Search for the cell housing the specified text and yield its (x, y) center coordinate. 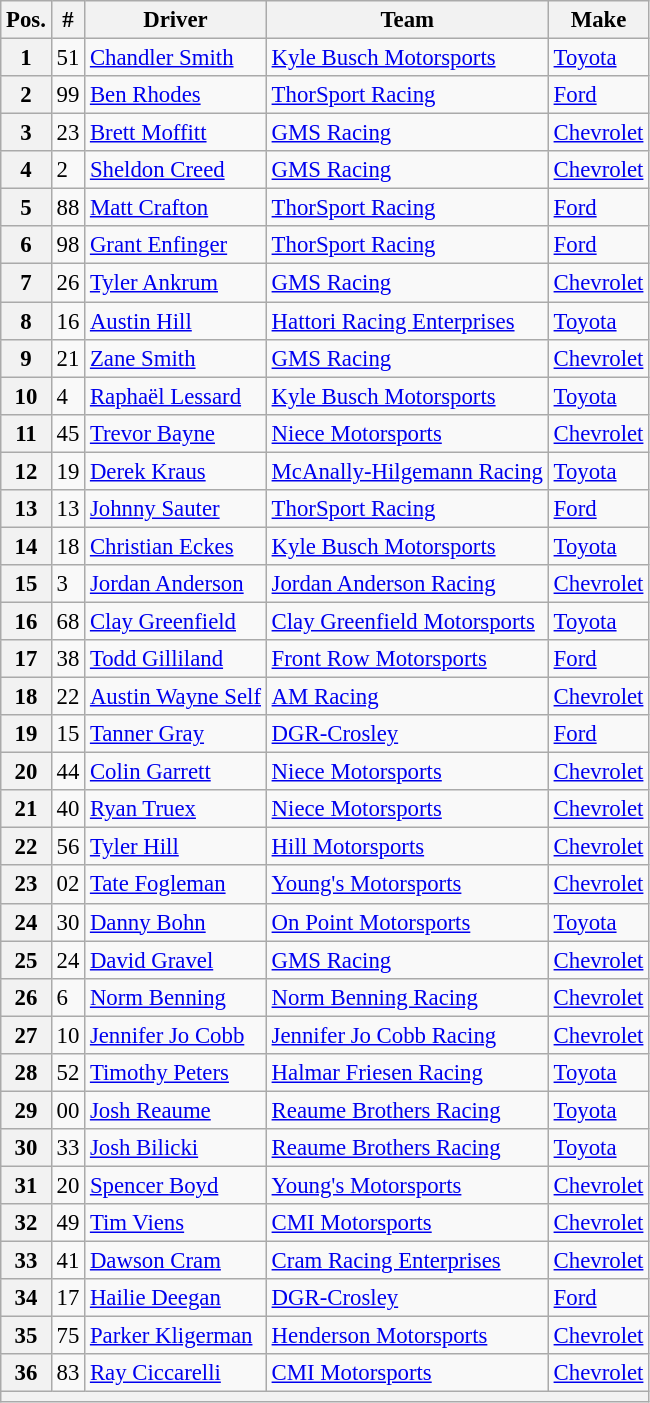
8 (26, 321)
Ben Rhodes (176, 95)
McAnally-Hilgemann Racing (407, 471)
Danny Bohn (176, 922)
Raphaël Lessard (176, 396)
Pos. (26, 20)
Jordan Anderson Racing (407, 584)
Parker Kligerman (176, 1336)
00 (68, 1110)
Sheldon Creed (176, 170)
Johnny Sauter (176, 509)
98 (68, 245)
Derek Kraus (176, 471)
Josh Bilicki (176, 1148)
Halmar Friesen Racing (407, 1073)
02 (68, 885)
27 (26, 1035)
Front Row Motorsports (407, 659)
Ryan Truex (176, 809)
Grant Enfinger (176, 245)
Brett Moffitt (176, 133)
David Gravel (176, 960)
56 (68, 847)
Trevor Bayne (176, 433)
68 (68, 621)
38 (68, 659)
Tyler Ankrum (176, 283)
12 (26, 471)
45 (68, 433)
Jordan Anderson (176, 584)
29 (26, 1110)
35 (26, 1336)
Tanner Gray (176, 734)
7 (26, 283)
Tyler Hill (176, 847)
Austin Hill (176, 321)
11 (26, 433)
Norm Benning (176, 997)
Tim Viens (176, 1223)
34 (26, 1298)
Jennifer Jo Cobb Racing (407, 1035)
Tate Fogleman (176, 885)
Timothy Peters (176, 1073)
Austin Wayne Self (176, 697)
25 (26, 960)
Clay Greenfield Motorsports (407, 621)
49 (68, 1223)
Josh Reaume (176, 1110)
Christian Eckes (176, 546)
51 (68, 58)
Hailie Deegan (176, 1298)
44 (68, 772)
Dawson Cram (176, 1261)
Chandler Smith (176, 58)
Clay Greenfield (176, 621)
9 (26, 358)
40 (68, 809)
32 (26, 1223)
AM Racing (407, 697)
Jennifer Jo Cobb (176, 1035)
28 (26, 1073)
# (68, 20)
75 (68, 1336)
41 (68, 1261)
Driver (176, 20)
31 (26, 1185)
14 (26, 546)
Spencer Boyd (176, 1185)
Cram Racing Enterprises (407, 1261)
Ray Ciccarelli (176, 1373)
Matt Crafton (176, 208)
88 (68, 208)
Norm Benning Racing (407, 997)
Hattori Racing Enterprises (407, 321)
Team (407, 20)
Henderson Motorsports (407, 1336)
36 (26, 1373)
99 (68, 95)
Make (598, 20)
Zane Smith (176, 358)
On Point Motorsports (407, 922)
1 (26, 58)
5 (26, 208)
Todd Gilliland (176, 659)
52 (68, 1073)
Hill Motorsports (407, 847)
Colin Garrett (176, 772)
83 (68, 1373)
